Scan for the cell matching the given text and deliver its [x, y] coordinate at center. 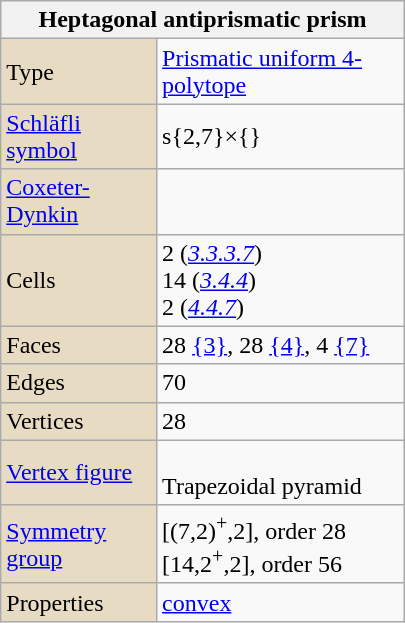
Trapezoidal pyramid [281, 472]
Coxeter-Dynkin [79, 202]
2 (3.3.3.7) 14 (3.4.4) 2 (4.4.7) [281, 280]
Type [79, 72]
28 [281, 421]
Vertex figure [79, 472]
convex [281, 602]
Cells [79, 280]
70 [281, 383]
[(7,2)+,2], order 28[14,2+,2], order 56 [281, 544]
Properties [79, 602]
Symmetry group [79, 544]
Heptagonal antiprismatic prism [203, 20]
Faces [79, 345]
Schläfli symbol [79, 136]
28 {3}, 28 {4}, 4 {7} [281, 345]
Edges [79, 383]
s{2,7}×{} [281, 136]
Prismatic uniform 4-polytope [281, 72]
Vertices [79, 421]
